Return (X, Y) of the center of cell containing provided text 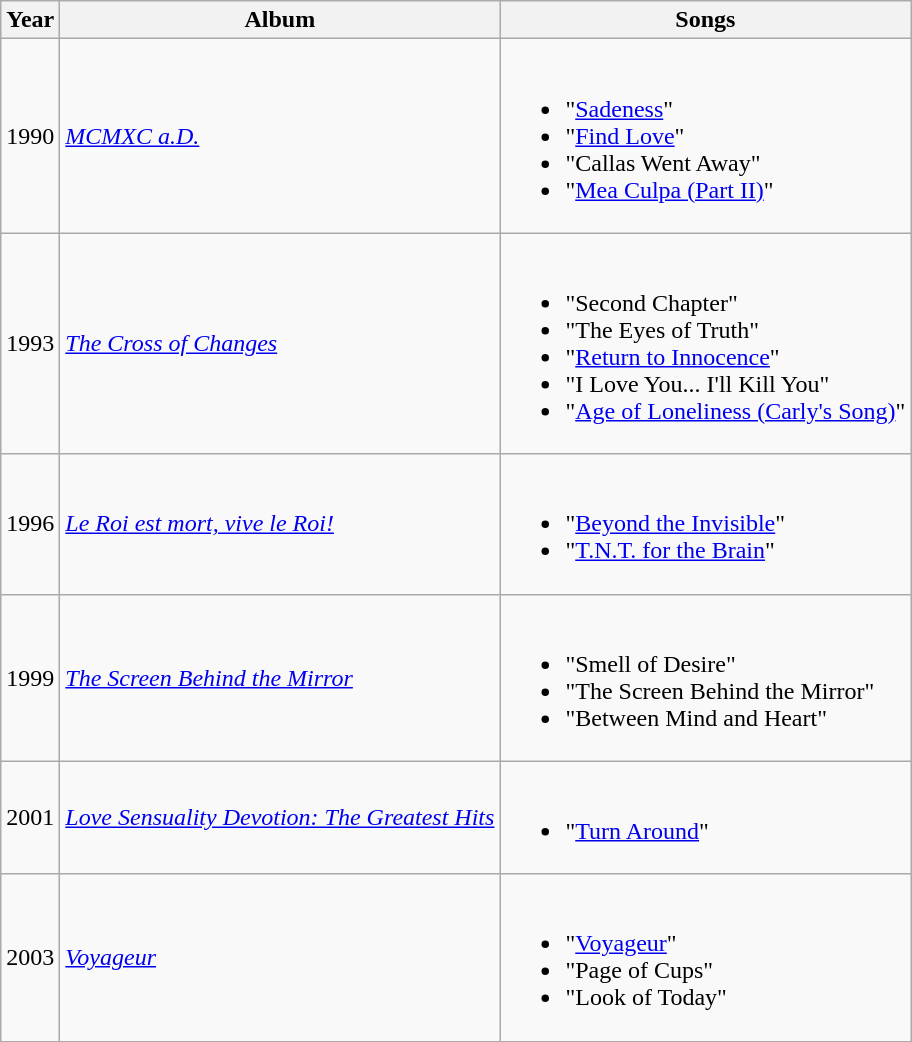
1996 (30, 524)
"Turn Around" (706, 818)
"Smell of Desire""The Screen Behind the Mirror""Between Mind and Heart" (706, 678)
Album (280, 20)
Voyageur (280, 958)
Le Roi est mort, vive le Roi! (280, 524)
The Cross of Changes (280, 344)
2003 (30, 958)
Songs (706, 20)
"Voyageur""Page of Cups""Look of Today" (706, 958)
Love Sensuality Devotion: The Greatest Hits (280, 818)
2001 (30, 818)
"Sadeness""Find Love""Callas Went Away""Mea Culpa (Part II)" (706, 136)
1999 (30, 678)
The Screen Behind the Mirror (280, 678)
1993 (30, 344)
MCMXC a.D. (280, 136)
"Second Chapter""The Eyes of Truth""Return to Innocence""I Love You... I'll Kill You""Age of Loneliness (Carly's Song)" (706, 344)
1990 (30, 136)
"Beyond the Invisible""T.N.T. for the Brain" (706, 524)
Year (30, 20)
